Find where the given text appears and provide that cell's center as (x, y) coordinate. 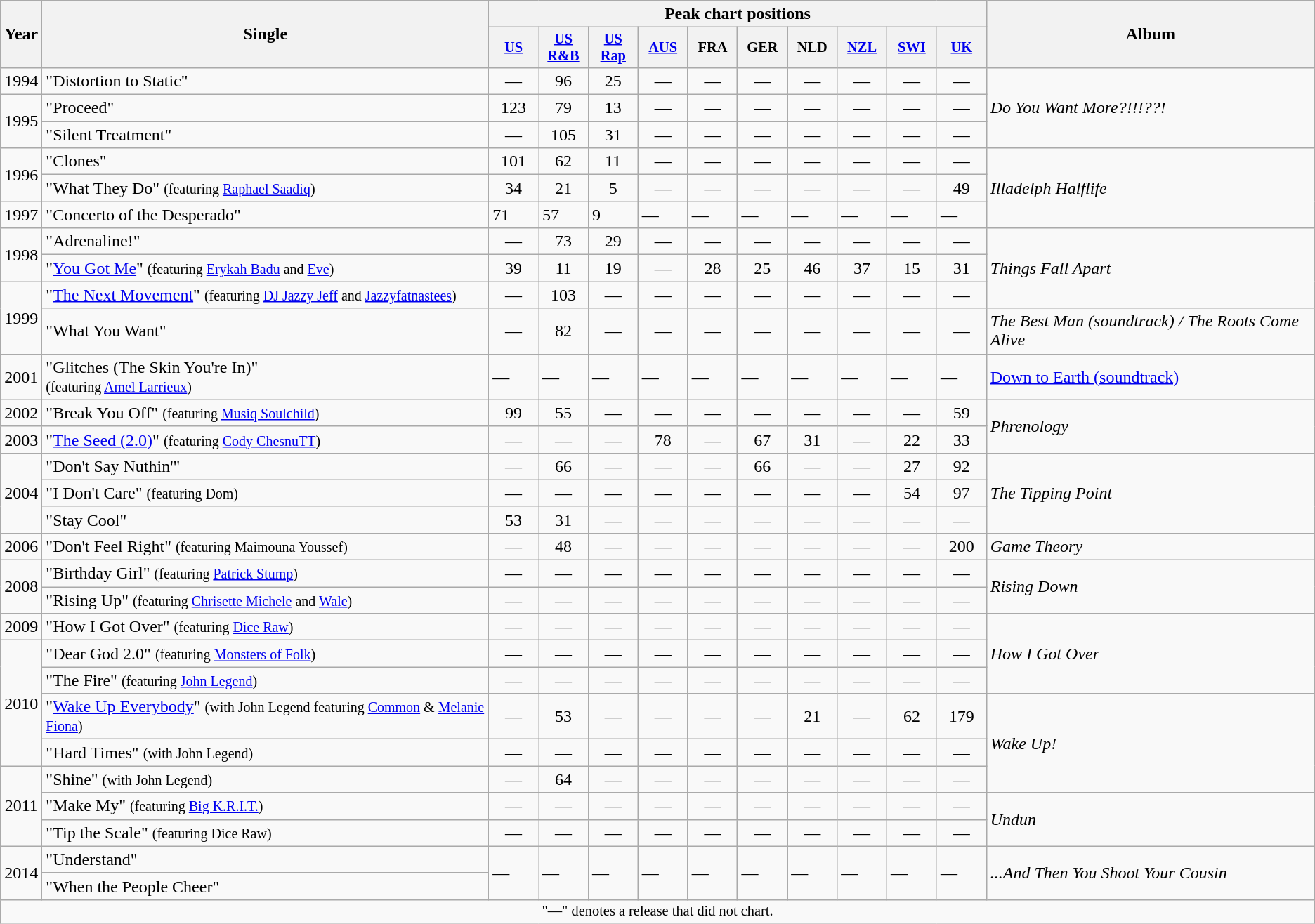
99 (514, 413)
2006 (21, 546)
5 (613, 188)
"Clones" (266, 161)
78 (663, 440)
"Birthday Girl" (featuring Patrick Stump) (266, 574)
Game Theory (1151, 546)
9 (613, 215)
37 (863, 268)
1995 (21, 121)
Wake Up! (1151, 743)
105 (563, 135)
SWI (912, 48)
2002 (21, 413)
96 (563, 81)
67 (763, 440)
22 (912, 440)
Year (21, 34)
27 (912, 466)
71 (514, 215)
2010 (21, 704)
Single (266, 34)
82 (563, 331)
NLD (812, 48)
USR&B (563, 48)
"Tip the Scale" (featuring Dice Raw) (266, 833)
"Don't Feel Right" (featuring Maimouna Youssef) (266, 546)
"Rising Up" (featuring Chrisette Michele and Wale) (266, 600)
13 (613, 108)
123 (514, 108)
97 (961, 493)
34 (514, 188)
33 (961, 440)
2014 (21, 873)
2003 (21, 440)
"The Fire" (featuring John Legend) (266, 680)
200 (961, 546)
"Concerto of the Desperado" (266, 215)
"Glitches (The Skin You're In)"(featuring Amel Larrieux) (266, 376)
2001 (21, 376)
"The Next Movement" (featuring DJ Jazzy Jeff and Jazzyfatnastees) (266, 295)
"Stay Cool" (266, 520)
How I Got Over (1151, 654)
AUS (663, 48)
1997 (21, 215)
"Proceed" (266, 108)
15 (912, 268)
"What You Want" (266, 331)
NZL (863, 48)
"Adrenaline!" (266, 242)
101 (514, 161)
1999 (21, 317)
"I Don't Care" (featuring Dom) (266, 493)
"Wake Up Everybody" (with John Legend featuring Common & Melanie Fiona) (266, 716)
UK (961, 48)
"Hard Times" (with John Legend) (266, 753)
US (514, 48)
29 (613, 242)
48 (563, 546)
Rising Down (1151, 587)
GER (763, 48)
The Best Man (soundtrack) / The Roots Come Alive (1151, 331)
19 (613, 268)
USRap (613, 48)
"When the People Cheer" (266, 886)
2008 (21, 587)
"Don't Say Nuthin'" (266, 466)
54 (912, 493)
...And Then You Shoot Your Cousin (1151, 873)
"What They Do" (featuring Raphael Saadiq) (266, 188)
FRA (712, 48)
"Silent Treatment" (266, 135)
64 (563, 779)
"Make My" (featuring Big K.R.I.T.) (266, 806)
Do You Want More?!!!??! (1151, 107)
Phrenology (1151, 426)
Peak chart positions (738, 14)
2011 (21, 806)
"The Seed (2.0)" (featuring Cody ChesnuTT) (266, 440)
Undun (1151, 819)
59 (961, 413)
"Break You Off" (featuring Musiq Soulchild) (266, 413)
46 (812, 268)
2004 (21, 493)
92 (961, 466)
39 (514, 268)
Album (1151, 34)
57 (563, 215)
79 (563, 108)
"How I Got Over" (featuring Dice Raw) (266, 627)
Down to Earth (soundtrack) (1151, 376)
103 (563, 295)
28 (712, 268)
55 (563, 413)
"Distortion to Static" (266, 81)
73 (563, 242)
The Tipping Point (1151, 493)
"—" denotes a release that did not chart. (657, 911)
1998 (21, 255)
"Understand" (266, 859)
1994 (21, 81)
1996 (21, 175)
Illadelph Halflife (1151, 188)
49 (961, 188)
"Dear God 2.0" (featuring Monsters of Folk) (266, 654)
Things Fall Apart (1151, 268)
"You Got Me" (featuring Erykah Badu and Eve) (266, 268)
2009 (21, 627)
179 (961, 716)
"Shine" (with John Legend) (266, 779)
